Return [X, Y] of the center of cell containing provided text 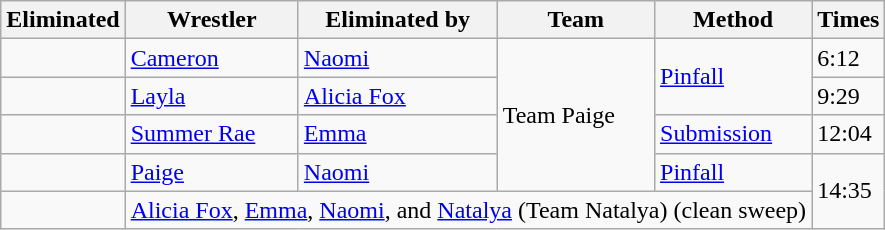
Team [576, 20]
Submission [734, 134]
Summer Rae [212, 134]
6:12 [848, 58]
Layla [212, 96]
Team Paige [576, 115]
Alicia Fox, Emma, Naomi, and Natalya (Team Natalya) (clean sweep) [468, 210]
Wrestler [212, 20]
9:29 [848, 96]
12:04 [848, 134]
Emma [398, 134]
Cameron [212, 58]
14:35 [848, 191]
Method [734, 20]
Eliminated by [398, 20]
Paige [212, 172]
Alicia Fox [398, 96]
Eliminated [63, 20]
Times [848, 20]
